Locate the cell with the specified text and output its [x, y] center coordinate. 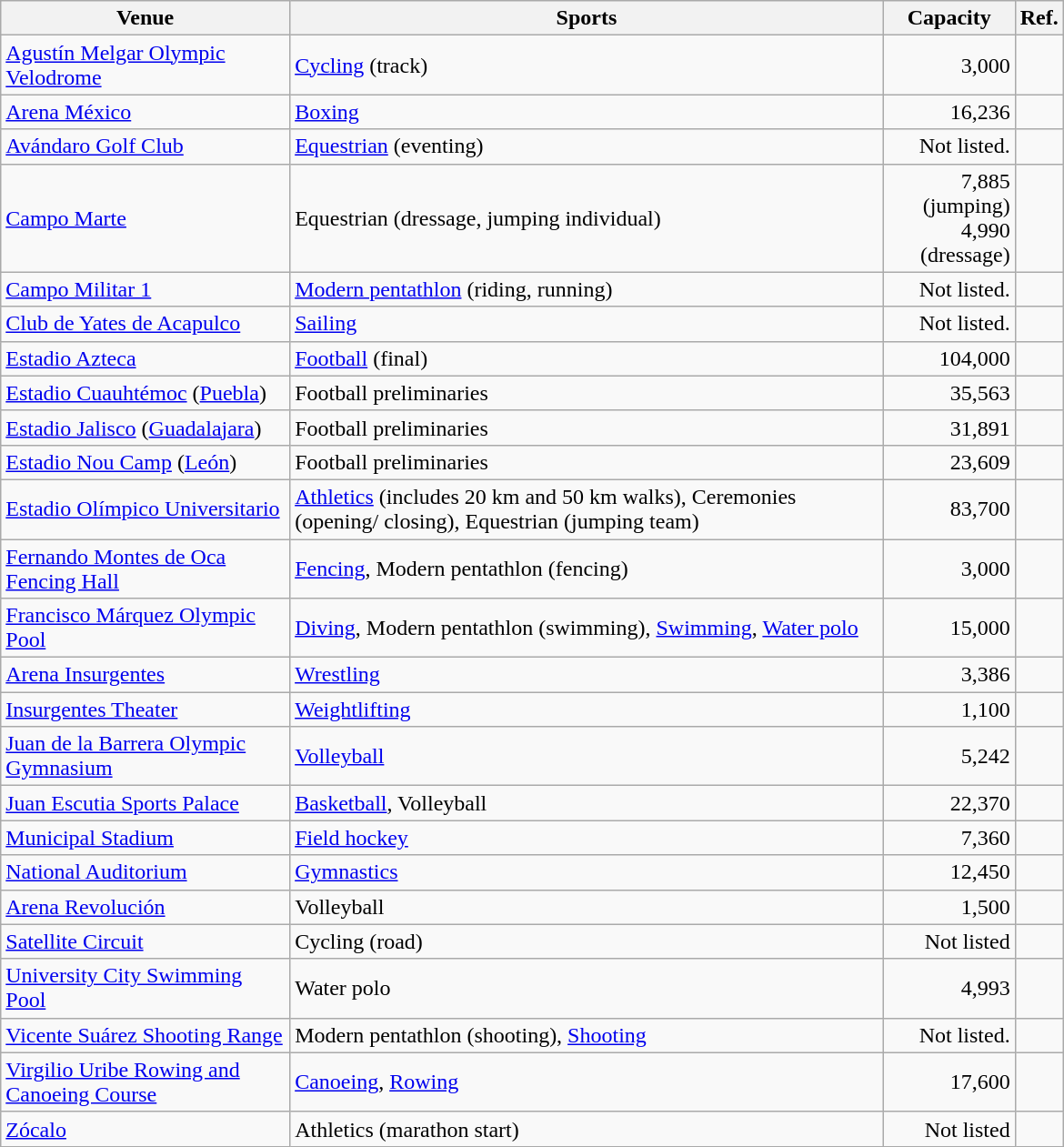
Basketball, Volleyball [587, 803]
Athletics (marathon start) [587, 1129]
Modern pentathlon (shooting), Shooting [587, 1035]
Agustín Melgar Olympic Velodrome [146, 65]
Equestrian (eventing) [587, 146]
3,386 [949, 675]
Juan Escutia Sports Palace [146, 803]
Ref. [1039, 18]
Club de Yates de Acapulco [146, 324]
12,450 [949, 872]
Zócalo [146, 1129]
Avándaro Golf Club [146, 146]
Insurgentes Theater [146, 709]
Municipal Stadium [146, 838]
Estadio Azteca [146, 358]
Estadio Jalisco (Guadalajara) [146, 428]
National Auditorium [146, 872]
Canoeing, Rowing [587, 1082]
Weightlifting [587, 709]
Virgilio Uribe Rowing and Canoeing Course [146, 1082]
1,100 [949, 709]
Boxing [587, 112]
Arena Insurgentes [146, 675]
Estadio Nou Camp (León) [146, 462]
Modern pentathlon (riding, running) [587, 289]
Gymnastics [587, 872]
Diving, Modern pentathlon (swimming), Swimming, Water polo [587, 628]
Arena Revolución [146, 907]
Satellite Circuit [146, 941]
7,360 [949, 838]
31,891 [949, 428]
Football (final) [587, 358]
35,563 [949, 393]
23,609 [949, 462]
Campo Marte [146, 218]
Fernando Montes de Oca Fencing Hall [146, 568]
Cycling (road) [587, 941]
Cycling (track) [587, 65]
4,993 [949, 988]
Equestrian (dressage, jumping individual) [587, 218]
Athletics (includes 20 km and 50 km walks), Ceremonies (opening/ closing), Equestrian (jumping team) [587, 509]
Sports [587, 18]
Estadio Olímpico Universitario [146, 509]
Venue [146, 18]
Capacity [949, 18]
5,242 [949, 757]
83,700 [949, 509]
16,236 [949, 112]
Juan de la Barrera Olympic Gymnasium [146, 757]
Field hockey [587, 838]
Arena México [146, 112]
104,000 [949, 358]
Campo Militar 1 [146, 289]
Sailing [587, 324]
17,600 [949, 1082]
University City Swimming Pool [146, 988]
Wrestling [587, 675]
Vicente Suárez Shooting Range [146, 1035]
Estadio Cuauhtémoc (Puebla) [146, 393]
Water polo [587, 988]
15,000 [949, 628]
7,885 (jumping)4,990 (dressage) [949, 218]
Francisco Márquez Olympic Pool [146, 628]
22,370 [949, 803]
Fencing, Modern pentathlon (fencing) [587, 568]
1,500 [949, 907]
